Return (x, y) of the center of cell containing provided text 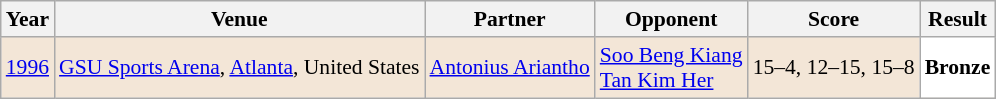
Score (834, 19)
Bronze (958, 68)
Year (28, 19)
GSU Sports Arena, Atlanta, United States (239, 68)
Result (958, 19)
Opponent (672, 19)
Venue (239, 19)
Partner (510, 19)
1996 (28, 68)
Soo Beng Kiang Tan Kim Her (672, 68)
15–4, 12–15, 15–8 (834, 68)
Antonius Ariantho (510, 68)
